Locate the cell with the specified text and output its (X, Y) center coordinate. 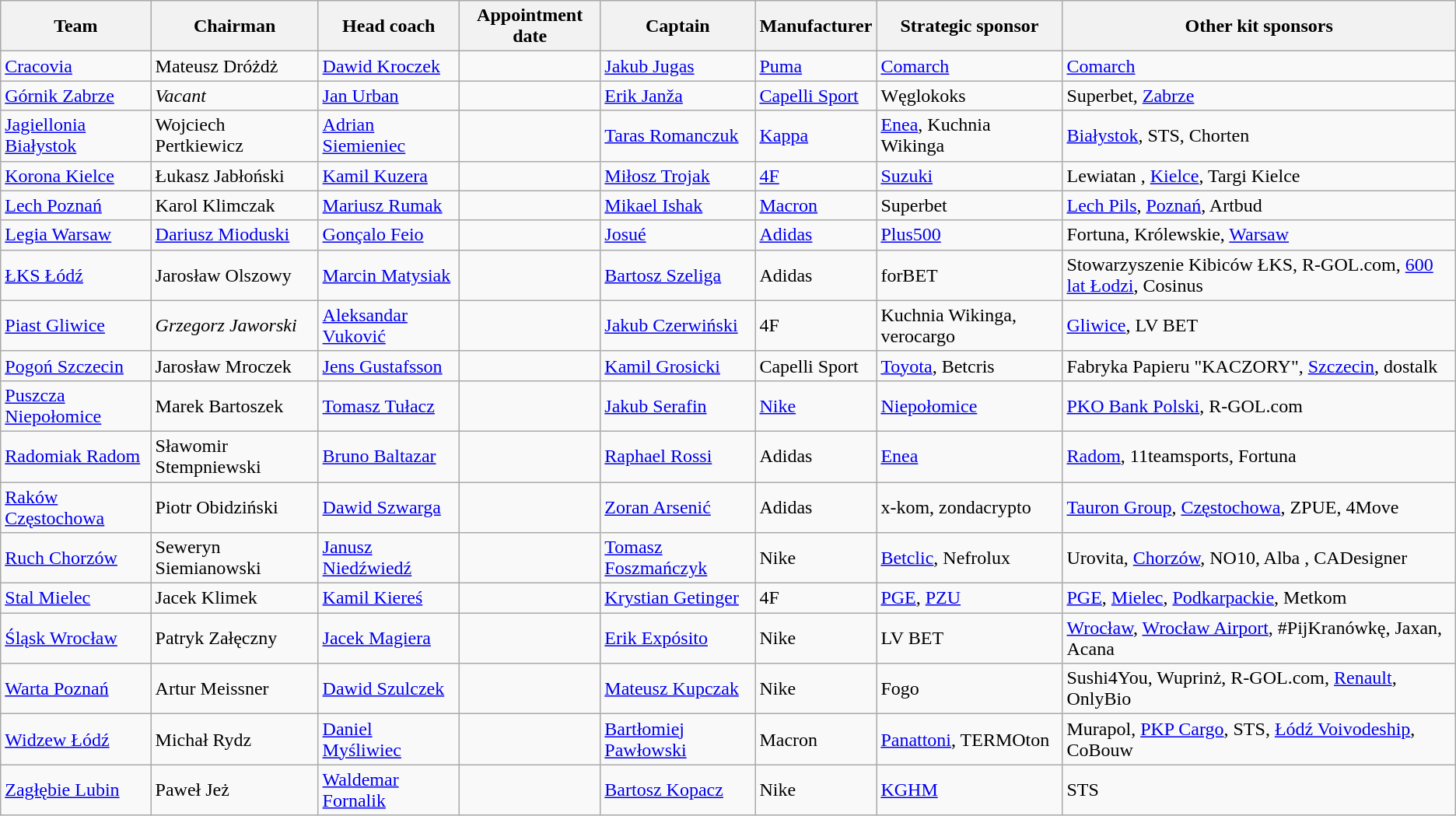
Mariusz Rumak (389, 205)
Warta Poznań (76, 689)
Legia Warsaw (76, 235)
Michał Rydz (235, 739)
Marek Bartoszek (235, 406)
Kappa (816, 135)
Lewiatan , Kielce, Targi Kielce (1258, 176)
Zagłębie Lubin (76, 790)
Radomiak Radom (76, 456)
Seweryn Siemianowski (235, 559)
Piast Gliwice (76, 325)
Adrian Siemieniec (389, 135)
Puma (816, 66)
x-kom, zondacrypto (969, 507)
Kamil Kiereś (389, 598)
Dariusz Mioduski (235, 235)
Panattoni, TERMOton (969, 739)
Head coach (389, 26)
Daniel Myśliwiec (389, 739)
Manufacturer (816, 26)
Captain (678, 26)
Mateusz Kupczak (678, 689)
Aleksandar Vuković (389, 325)
Jacek Klimek (235, 598)
Erik Janža (678, 96)
Jakub Serafin (678, 406)
Śląsk Wrocław (76, 638)
Lech Pils, Poznań, Artbud (1258, 205)
Tomasz Foszmańczyk (678, 559)
Murapol, PKP Cargo, STS, Łódź Voivodeship, CoBouw (1258, 739)
Mateusz Dróżdż (235, 66)
Jarosław Olszowy (235, 275)
Superbet (969, 205)
Other kit sponsors (1258, 26)
LV BET (969, 638)
Jens Gustafsson (389, 366)
Kamil Grosicki (678, 366)
Jakub Czerwiński (678, 325)
Górnik Zabrze (76, 96)
Toyota, Betcris (969, 366)
Puszcza Niepołomice (76, 406)
Appointment date (529, 26)
Bartosz Szeliga (678, 275)
Gliwice, LV BET (1258, 325)
Enea (969, 456)
Grzegorz Jaworski (235, 325)
Dawid Szwarga (389, 507)
Łukasz Jabłoński (235, 176)
Zoran Arsenić (678, 507)
Betclic, Nefrolux (969, 559)
Erik Expósito (678, 638)
Stowarzyszenie Kibiców ŁKS, R-GOL.com, 600 lat Łodzi, Cosinus (1258, 275)
Marcin Matysiak (389, 275)
STS (1258, 790)
Tauron Group, Częstochowa, ZPUE, 4Move (1258, 507)
Krystian Getinger (678, 598)
Raphael Rossi (678, 456)
Niepołomice (969, 406)
Superbet, Zabrze (1258, 96)
Stal Mielec (76, 598)
Jakub Jugas (678, 66)
Węglokoks (969, 96)
KGHM (969, 790)
Tomasz Tułacz (389, 406)
Artur Meissner (235, 689)
forBET (969, 275)
Janusz Niedźwiedź (389, 559)
Kamil Kuzera (389, 176)
Bartłomiej Pawłowski (678, 739)
Piotr Obidziński (235, 507)
PGE, PZU (969, 598)
Karol Klimczak (235, 205)
Josué (678, 235)
Widzew Łódź (76, 739)
Dawid Szulczek (389, 689)
Raków Częstochowa (76, 507)
Wrocław, Wrocław Airport, #PijKranówkę, Jaxan, Acana (1258, 638)
Białystok, STS, Chorten (1258, 135)
Mikael Ishak (678, 205)
Lech Poznań (76, 205)
Jarosław Mroczek (235, 366)
Sushi4You, Wuprinż, R-GOL.com, Renault, OnlyBio (1258, 689)
Enea, Kuchnia Wikinga (969, 135)
ŁKS Łódź (76, 275)
Waldemar Fornalik (389, 790)
Pogoń Szczecin (76, 366)
Bruno Baltazar (389, 456)
Vacant (235, 96)
Wojciech Pertkiewicz (235, 135)
Ruch Chorzów (76, 559)
Gonçalo Feio (389, 235)
Jan Urban (389, 96)
Fortuna, Królewskie, Warsaw (1258, 235)
Suzuki (969, 176)
Jacek Magiera (389, 638)
Bartosz Kopacz (678, 790)
PGE, Mielec, Podkarpackie, Metkom (1258, 598)
Team (76, 26)
Radom, 11teamsports, Fortuna (1258, 456)
Urovita, Chorzów, NO10, Alba , CADesigner (1258, 559)
Strategic sponsor (969, 26)
Fabryka Papieru "KACZORY", Szczecin, dostalk (1258, 366)
Sławomir Stempniewski (235, 456)
PKO Bank Polski, R-GOL.com (1258, 406)
Plus500 (969, 235)
Chairman (235, 26)
Paweł Jeż (235, 790)
Korona Kielce (76, 176)
Taras Romanczuk (678, 135)
Jagiellonia Białystok (76, 135)
Miłosz Trojak (678, 176)
Dawid Kroczek (389, 66)
Cracovia (76, 66)
Kuchnia Wikinga, verocargo (969, 325)
Patryk Załęczny (235, 638)
Fogo (969, 689)
